Identify which cell holds the provided text, then report its [X, Y] central coordinate. 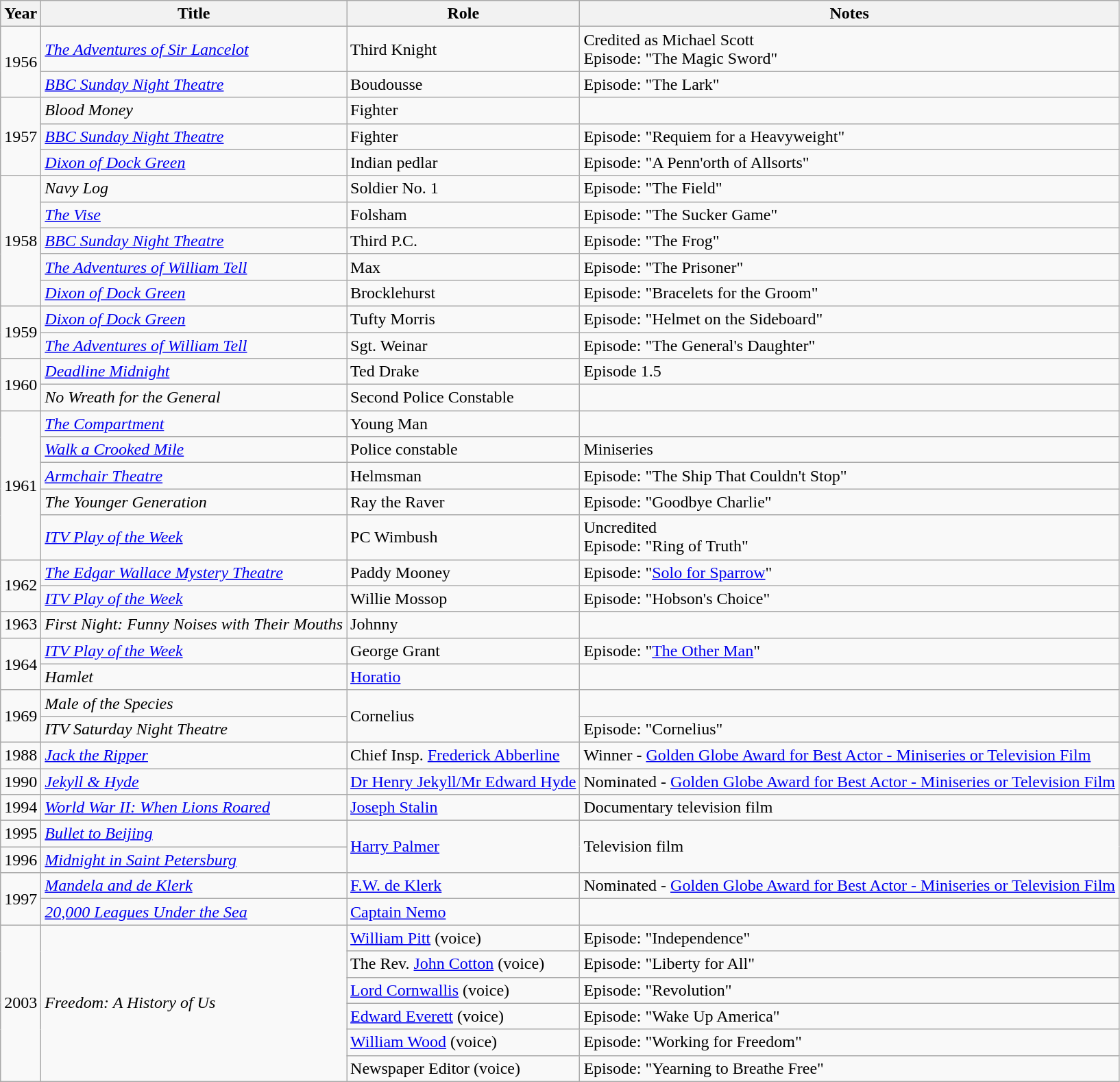
Notes [850, 14]
1994 [21, 808]
1997 [21, 899]
1969 [21, 716]
Hamlet [194, 677]
Credited as Michael ScottEpisode: "The Magic Sword" [850, 49]
Armchair Theatre [194, 476]
Television film [850, 847]
Episode: "Revolution" [850, 990]
Episode: "The Sucker Game" [850, 215]
Episode: "The Frog" [850, 241]
F.W. de Klerk [463, 886]
1962 [21, 586]
Midnight in Saint Petersburg [194, 860]
Episode: "The Other Man" [850, 651]
Episode: "Independence" [850, 938]
Episode: "The Lark" [850, 84]
Willie Mossop [463, 599]
Johnny [463, 625]
Indian pedlar [463, 163]
Paddy Mooney [463, 573]
Bullet to Beijing [194, 834]
20,000 Leagues Under the Sea [194, 912]
Episode: "Working for Freedom" [850, 1042]
World War II: When Lions Roared [194, 808]
Joseph Stalin [463, 808]
The Compartment [194, 424]
The Edgar Wallace Mystery Theatre [194, 573]
Episode: "Yearning to Breathe Free" [850, 1068]
Episode: "Helmet on the Sideboard" [850, 319]
Soldier No. 1 [463, 189]
Episode: "Liberty for All" [850, 964]
William Pitt (voice) [463, 938]
Max [463, 267]
Lord Cornwallis (voice) [463, 990]
1959 [21, 332]
Episode: "Goodbye Charlie" [850, 502]
1990 [21, 781]
Mandela and de Klerk [194, 886]
Episode: "The General's Daughter" [850, 345]
Horatio [463, 677]
The Rev. John Cotton (voice) [463, 964]
Boudousse [463, 84]
No Wreath for the General [194, 398]
ITV Saturday Night Theatre [194, 729]
Episode: "The Field" [850, 189]
Third Knight [463, 49]
Episode: "Cornelius" [850, 729]
Ray the Raver [463, 502]
Navy Log [194, 189]
Episode: "Hobson's Choice" [850, 599]
Brocklehurst [463, 293]
Year [21, 14]
Episode: "Bracelets for the Groom" [850, 293]
The Adventures of Sir Lancelot [194, 49]
The Younger Generation [194, 502]
Documentary television film [850, 808]
Tufty Morris [463, 319]
Second Police Constable [463, 398]
Miniseries [850, 450]
Edward Everett (voice) [463, 1016]
1961 [21, 485]
PC Wimbush [463, 538]
Deadline Midnight [194, 372]
Sgt. Weinar [463, 345]
Police constable [463, 450]
George Grant [463, 651]
Role [463, 14]
Episode: "The Ship That Couldn't Stop" [850, 476]
1964 [21, 664]
Episode: "Requiem for a Heavyweight" [850, 136]
Ted Drake [463, 372]
1958 [21, 241]
Folsham [463, 215]
Male of the Species [194, 703]
Jekyll & Hyde [194, 781]
Walk a Crooked Mile [194, 450]
Helmsman [463, 476]
Episode: "A Penn'orth of Allsorts" [850, 163]
Title [194, 14]
First Night: Funny Noises with Their Mouths [194, 625]
Captain Nemo [463, 912]
Harry Palmer [463, 847]
1995 [21, 834]
Third P.C. [463, 241]
1960 [21, 385]
Newspaper Editor (voice) [463, 1068]
Chief Insp. Frederick Abberline [463, 755]
Blood Money [194, 110]
1956 [21, 62]
Episode: "The Prisoner" [850, 267]
UncreditedEpisode: "Ring of Truth" [850, 538]
1963 [21, 625]
Episode: "Solo for Sparrow" [850, 573]
Dr Henry Jekyll/Mr Edward Hyde [463, 781]
1988 [21, 755]
1996 [21, 860]
Cornelius [463, 716]
Jack the Ripper [194, 755]
Freedom: A History of Us [194, 1003]
Episode: "Wake Up America" [850, 1016]
Young Man [463, 424]
William Wood (voice) [463, 1042]
Episode 1.5 [850, 372]
Winner - Golden Globe Award for Best Actor - Miniseries or Television Film [850, 755]
1957 [21, 136]
2003 [21, 1003]
The Vise [194, 215]
